Identify which cell holds the provided text, then report its (x, y) central coordinate. 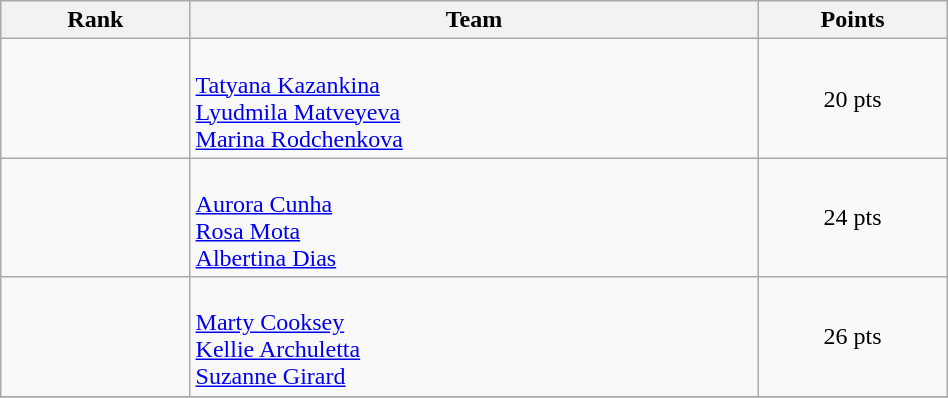
Marty CookseyKellie ArchulettaSuzanne Girard (474, 336)
Team (474, 20)
20 pts (852, 98)
Rank (96, 20)
Aurora CunhaRosa MotaAlbertina Dias (474, 218)
Tatyana KazankinaLyudmila MatveyevaMarina Rodchenkova (474, 98)
Points (852, 20)
24 pts (852, 218)
26 pts (852, 336)
